Extract the (X, Y) coordinate from the center of the cell holding the provided text.  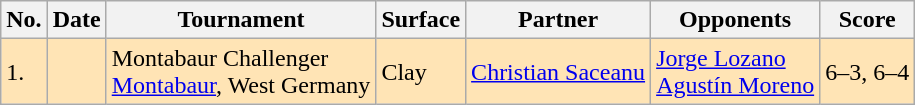
Clay (421, 72)
Surface (421, 20)
Opponents (736, 20)
Montabaur ChallengerMontabaur, West Germany (241, 72)
Tournament (241, 20)
No. (24, 20)
Jorge Lozano Agustín Moreno (736, 72)
6–3, 6–4 (868, 72)
1. (24, 72)
Date (76, 20)
Score (868, 20)
Christian Saceanu (558, 72)
Partner (558, 20)
